Output the (X, Y) coordinate of the center of the cell containing the given text.  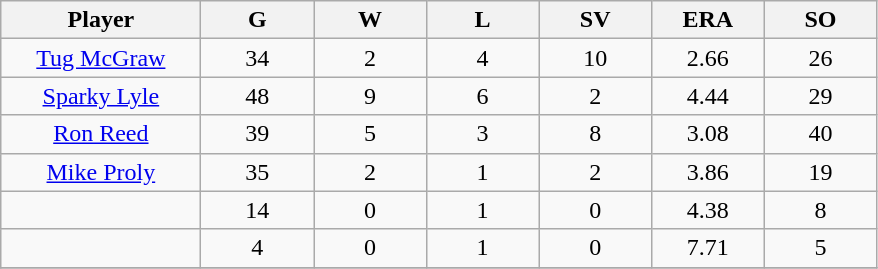
Player (101, 20)
SV (596, 20)
4.44 (708, 96)
3 (482, 134)
Tug McGraw (101, 58)
35 (258, 172)
39 (258, 134)
G (258, 20)
10 (596, 58)
7.71 (708, 248)
19 (820, 172)
3.08 (708, 134)
3.86 (708, 172)
Ron Reed (101, 134)
9 (370, 96)
14 (258, 210)
2.66 (708, 58)
26 (820, 58)
Sparky Lyle (101, 96)
48 (258, 96)
W (370, 20)
40 (820, 134)
ERA (708, 20)
6 (482, 96)
34 (258, 58)
SO (820, 20)
Mike Proly (101, 172)
L (482, 20)
4.38 (708, 210)
29 (820, 96)
